Return the (x, y) coordinate for the center point of the cell that contains the specified text.  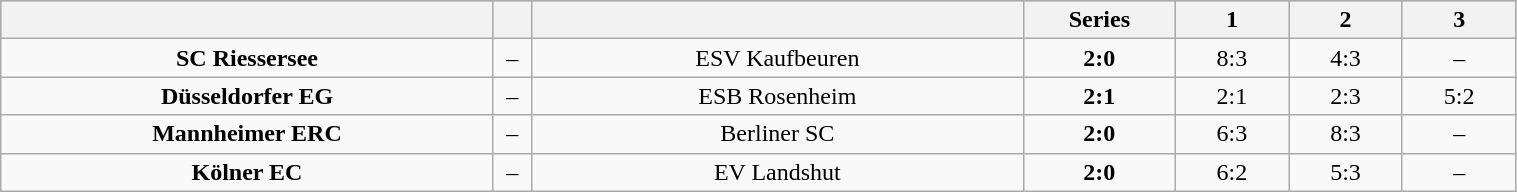
Düsseldorfer EG (247, 96)
Kölner EC (247, 172)
5:3 (1346, 172)
3 (1459, 20)
5:2 (1459, 96)
2:3 (1346, 96)
Berliner SC (777, 134)
1 (1232, 20)
Mannheimer ERC (247, 134)
SC Riessersee (247, 58)
EV Landshut (777, 172)
6:2 (1232, 172)
2 (1346, 20)
6:3 (1232, 134)
ESV Kaufbeuren (777, 58)
Series (1100, 20)
ESB Rosenheim (777, 96)
4:3 (1346, 58)
